Provide the (x, y) coordinate of the cell's center where the given text is located.  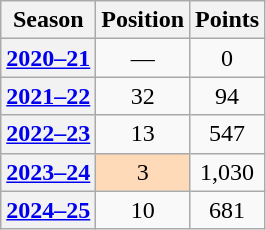
10 (143, 210)
32 (143, 96)
13 (143, 134)
Season (48, 20)
Position (143, 20)
Points (228, 20)
0 (228, 58)
547 (228, 134)
2022–23 (48, 134)
2024–25 (48, 210)
94 (228, 96)
2020–21 (48, 58)
— (143, 58)
3 (143, 172)
1,030 (228, 172)
2023–24 (48, 172)
681 (228, 210)
2021–22 (48, 96)
